Output the (X, Y) coordinate of the center of the cell containing the given text.  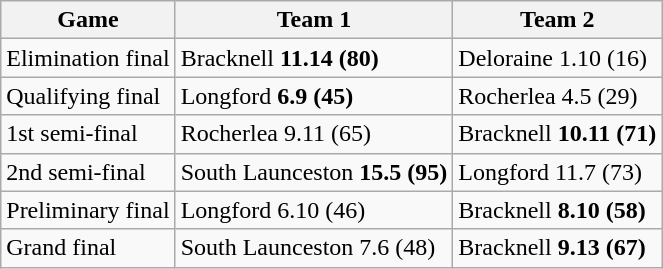
Longford 6.9 (45) (314, 96)
2nd semi-final (88, 172)
Bracknell 9.13 (67) (558, 248)
Deloraine 1.10 (16) (558, 58)
Game (88, 20)
South Launceston 7.6 (48) (314, 248)
Longford 6.10 (46) (314, 210)
Rocherlea 4.5 (29) (558, 96)
Preliminary final (88, 210)
Elimination final (88, 58)
Team 1 (314, 20)
Qualifying final (88, 96)
Team 2 (558, 20)
Bracknell 10.11 (71) (558, 134)
Longford 11.7 (73) (558, 172)
Grand final (88, 248)
Bracknell 8.10 (58) (558, 210)
1st semi-final (88, 134)
Bracknell 11.14 (80) (314, 58)
South Launceston 15.5 (95) (314, 172)
Rocherlea 9.11 (65) (314, 134)
